Extract the [x, y] coordinate from the center of the cell holding the provided text.  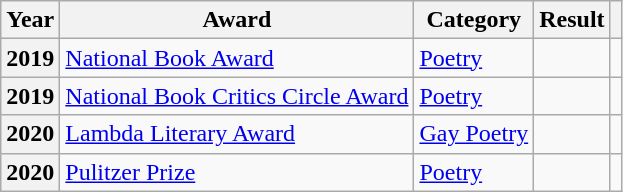
Lambda Literary Award [237, 134]
Award [237, 20]
National Book Award [237, 58]
Result [572, 20]
National Book Critics Circle Award [237, 96]
Year [30, 20]
Pulitzer Prize [237, 172]
Category [474, 20]
Gay Poetry [474, 134]
